Identify which cell holds the provided text, then report its [X, Y] central coordinate. 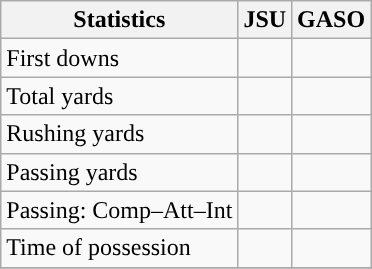
Rushing yards [120, 134]
Total yards [120, 96]
First downs [120, 58]
Statistics [120, 20]
Passing: Comp–Att–Int [120, 210]
Time of possession [120, 248]
Passing yards [120, 172]
GASO [332, 20]
JSU [265, 20]
